Provide the (X, Y) coordinate of the cell's center where the given text is located.  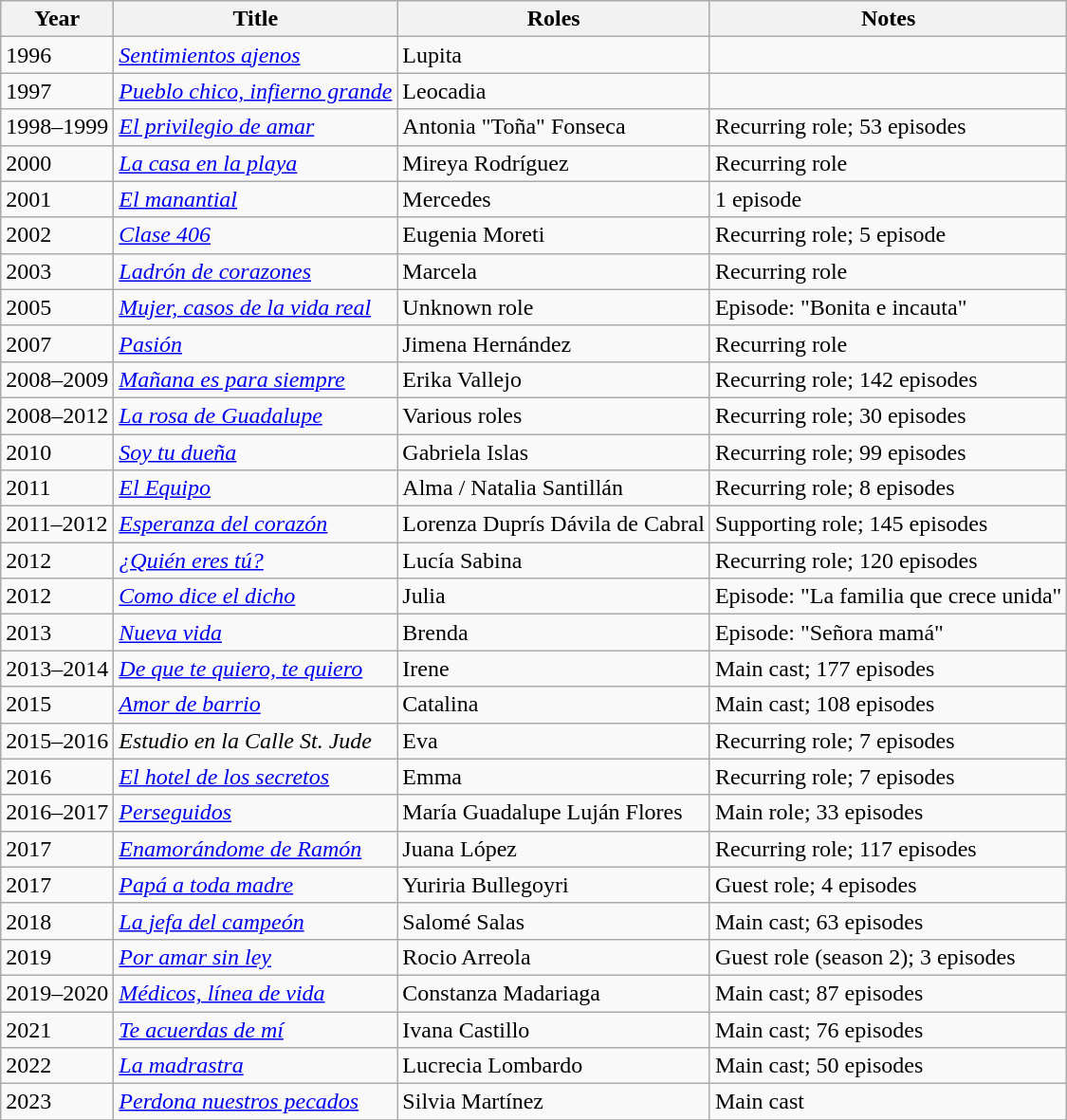
Constanza Madariaga (554, 993)
2010 (57, 452)
Ladrón de corazones (256, 271)
2003 (57, 271)
El privilegio de amar (256, 127)
Eva (554, 741)
Mercedes (554, 199)
2008–2009 (57, 379)
El Equipo (256, 488)
Year (57, 19)
Recurring role; 30 episodes (888, 415)
2015–2016 (57, 741)
2008–2012 (57, 415)
Ivana Castillo (554, 1029)
2013–2014 (57, 669)
Eugenia Moreti (554, 235)
Guest role; 4 episodes (888, 885)
Unknown role (554, 307)
2000 (57, 163)
Recurring role; 8 episodes (888, 488)
Mireya Rodríguez (554, 163)
1997 (57, 91)
2005 (57, 307)
Silvia Martínez (554, 1102)
Leocadia (554, 91)
Te acuerdas de mí (256, 1029)
Episode: "Señora mamá" (888, 633)
Emma (554, 777)
1998–1999 (57, 127)
1 episode (888, 199)
Lupita (554, 55)
2015 (57, 705)
2007 (57, 343)
Various roles (554, 415)
1996 (57, 55)
Recurring role; 99 episodes (888, 452)
Recurring role; 120 episodes (888, 560)
Brenda (554, 633)
La rosa de Guadalupe (256, 415)
Amor de barrio (256, 705)
Esperanza del corazón (256, 524)
Como dice el dicho (256, 597)
Gabriela Islas (554, 452)
Julia (554, 597)
Guest role (season 2); 3 episodes (888, 957)
Recurring role; 53 episodes (888, 127)
Nueva vida (256, 633)
¿Quién eres tú? (256, 560)
Médicos, línea de vida (256, 993)
2021 (57, 1029)
La casa en la playa (256, 163)
Title (256, 19)
2011–2012 (57, 524)
El hotel de los secretos (256, 777)
El manantial (256, 199)
2002 (57, 235)
Marcela (554, 271)
Erika Vallejo (554, 379)
Main cast; 87 episodes (888, 993)
2011 (57, 488)
Episode: "La familia que crece unida" (888, 597)
María Guadalupe Luján Flores (554, 813)
Pueblo chico, infierno grande (256, 91)
Perseguidos (256, 813)
2019–2020 (57, 993)
2001 (57, 199)
Main cast; 177 episodes (888, 669)
Enamorándome de Ramón (256, 849)
Main cast (888, 1102)
La madrastra (256, 1066)
Main role; 33 episodes (888, 813)
La jefa del campeón (256, 921)
Supporting role; 145 episodes (888, 524)
Recurring role; 117 episodes (888, 849)
Salomé Salas (554, 921)
Jimena Hernández (554, 343)
Pasión (256, 343)
Recurring role; 142 episodes (888, 379)
Clase 406 (256, 235)
Perdona nuestros pecados (256, 1102)
Lucrecia Lombardo (554, 1066)
Juana López (554, 849)
Papá a toda madre (256, 885)
Recurring role; 5 episode (888, 235)
Roles (554, 19)
2016 (57, 777)
Main cast; 63 episodes (888, 921)
Episode: "Bonita e incauta" (888, 307)
2019 (57, 957)
Notes (888, 19)
Main cast; 108 episodes (888, 705)
Estudio en la Calle St. Jude (256, 741)
2023 (57, 1102)
Antonia "Toña" Fonseca (554, 127)
Irene (554, 669)
Soy tu dueña (256, 452)
Rocio Arreola (554, 957)
Alma / Natalia Santillán (554, 488)
Mañana es para siempre (256, 379)
2013 (57, 633)
Lorenza Duprís Dávila de Cabral (554, 524)
2022 (57, 1066)
De que te quiero, te quiero (256, 669)
Por amar sin ley (256, 957)
2016–2017 (57, 813)
Yuriria Bullegoyri (554, 885)
Lucía Sabina (554, 560)
Main cast; 50 episodes (888, 1066)
Main cast; 76 episodes (888, 1029)
Sentimientos ajenos (256, 55)
Mujer, casos de la vida real (256, 307)
2018 (57, 921)
Catalina (554, 705)
